Return the [X, Y] coordinate for the center point of the cell that contains the specified text.  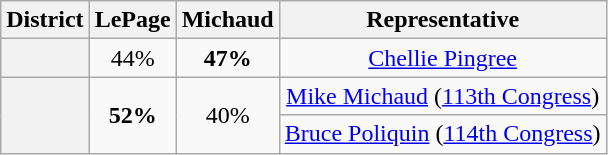
Representative [442, 20]
LePage [132, 20]
40% [228, 115]
44% [132, 58]
Michaud [228, 20]
47% [228, 58]
52% [132, 115]
Chellie Pingree [442, 58]
Bruce Poliquin (114th Congress) [442, 134]
District [45, 20]
Mike Michaud (113th Congress) [442, 96]
